Capture the cell that displays the provided text and extract its (x, y) central coordinate. 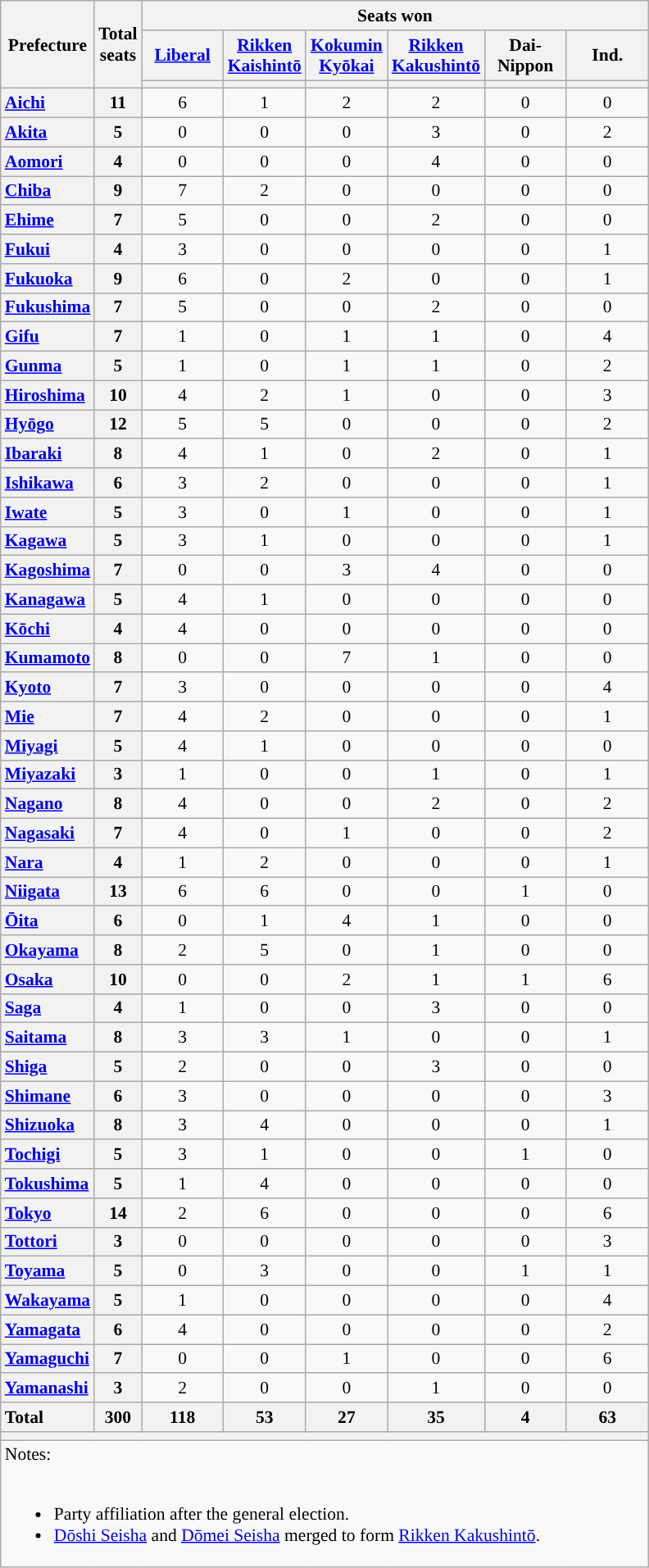
Rikken Kaishintō (265, 56)
Ehime (48, 220)
Saitama (48, 1038)
Notes:Party affiliation after the general election.Dōshi Seisha and Dōmei Seisha merged to form Rikken Kakushintō. (324, 1503)
Miyazaki (48, 775)
Dai-Nippon (525, 56)
Okayama (48, 950)
300 (118, 1417)
Ibaraki (48, 454)
Aomori (48, 161)
Ishikawa (48, 483)
Kumamoto (48, 658)
Osaka (48, 979)
Shimane (48, 1096)
Seats won (395, 16)
35 (436, 1417)
Nagasaki (48, 834)
63 (607, 1417)
Kanagawa (48, 600)
Tokushima (48, 1184)
Prefecture (48, 44)
Chiba (48, 191)
53 (265, 1417)
Rikken Kakushintō (436, 56)
Total (48, 1417)
Miyagi (48, 746)
Yamaguchi (48, 1359)
Kagawa (48, 541)
Yamanashi (48, 1388)
Hiroshima (48, 395)
Yamagata (48, 1329)
Akita (48, 133)
Tokyo (48, 1213)
Tochigi (48, 1155)
Toyama (48, 1271)
Hyōgo (48, 425)
11 (118, 103)
Niigata (48, 892)
Kagoshima (48, 570)
Kyoto (48, 688)
Mie (48, 716)
Tottori (48, 1242)
Kokumin Kyōkai (347, 56)
13 (118, 892)
Shiga (48, 1067)
Wakayama (48, 1301)
Kōchi (48, 629)
Gunma (48, 366)
Saga (48, 1008)
Iwate (48, 512)
Fukuoka (48, 279)
14 (118, 1213)
27 (347, 1417)
Aichi (48, 103)
Ind. (607, 56)
Gifu (48, 337)
Ōita (48, 921)
Liberal (183, 56)
12 (118, 425)
118 (183, 1417)
Fukui (48, 249)
Fukushima (48, 307)
Totalseats (118, 44)
Nara (48, 862)
Shizuoka (48, 1125)
Nagano (48, 804)
